Extract the (X, Y) coordinate from the center of the cell holding the provided text.  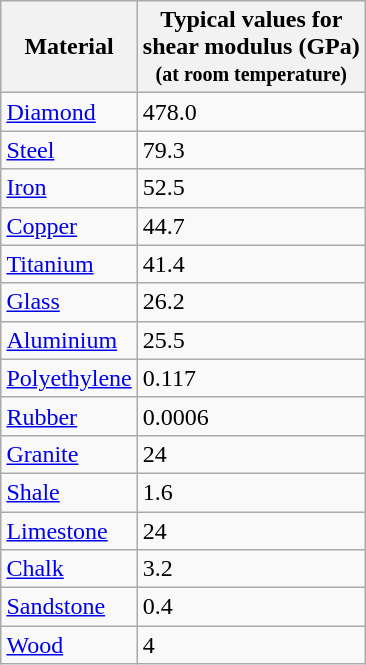
Steel (69, 150)
3.2 (251, 569)
Wood (69, 645)
Shale (69, 492)
Rubber (69, 416)
0.4 (251, 607)
Iron (69, 188)
79.3 (251, 150)
41.4 (251, 264)
4 (251, 645)
25.5 (251, 340)
Aluminium (69, 340)
Material (69, 47)
26.2 (251, 302)
Sandstone (69, 607)
478.0 (251, 112)
Chalk (69, 569)
Titanium (69, 264)
1.6 (251, 492)
0.0006 (251, 416)
Polyethylene (69, 378)
Limestone (69, 531)
Copper (69, 226)
Diamond (69, 112)
52.5 (251, 188)
Glass (69, 302)
Typical values for shear modulus (GPa) (at room temperature) (251, 47)
Granite (69, 454)
0.117 (251, 378)
44.7 (251, 226)
